Provide the (X, Y) coordinate of the cell's center where the given text is located.  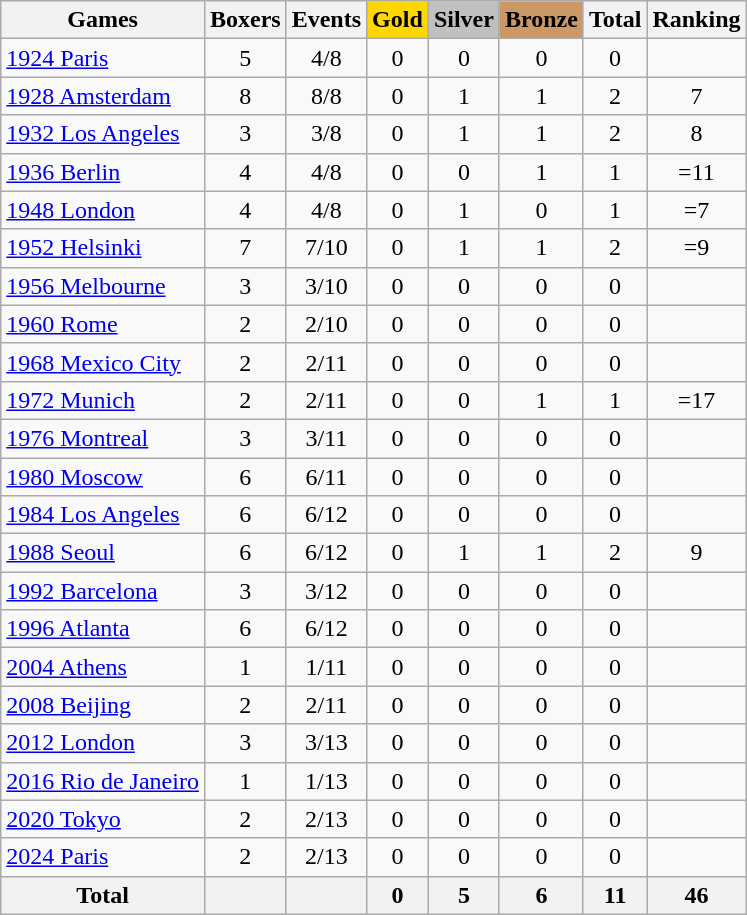
1932 Los Angeles (103, 134)
1992 Barcelona (103, 591)
=7 (696, 210)
Ranking (696, 20)
1956 Melbourne (103, 286)
1976 Montreal (103, 438)
1984 Los Angeles (103, 515)
7/10 (326, 248)
1924 Paris (103, 58)
Gold (398, 20)
Boxers (245, 20)
3/12 (326, 591)
=11 (696, 172)
2008 Beijing (103, 705)
2004 Athens (103, 667)
1/13 (326, 781)
1928 Amsterdam (103, 96)
1980 Moscow (103, 477)
1/11 (326, 667)
1952 Helsinki (103, 248)
1936 Berlin (103, 172)
2/10 (326, 324)
=9 (696, 248)
Bronze (541, 20)
Games (103, 20)
3/11 (326, 438)
3/10 (326, 286)
11 (615, 895)
8/8 (326, 96)
1968 Mexico City (103, 362)
=17 (696, 400)
1988 Seoul (103, 553)
46 (696, 895)
1972 Munich (103, 400)
1996 Atlanta (103, 629)
2016 Rio de Janeiro (103, 781)
2024 Paris (103, 857)
Silver (464, 20)
3/13 (326, 743)
9 (696, 553)
2020 Tokyo (103, 819)
6/11 (326, 477)
Events (326, 20)
1948 London (103, 210)
3/8 (326, 134)
1960 Rome (103, 324)
2012 London (103, 743)
